Find where the given text appears and provide that cell's center as [X, Y] coordinate. 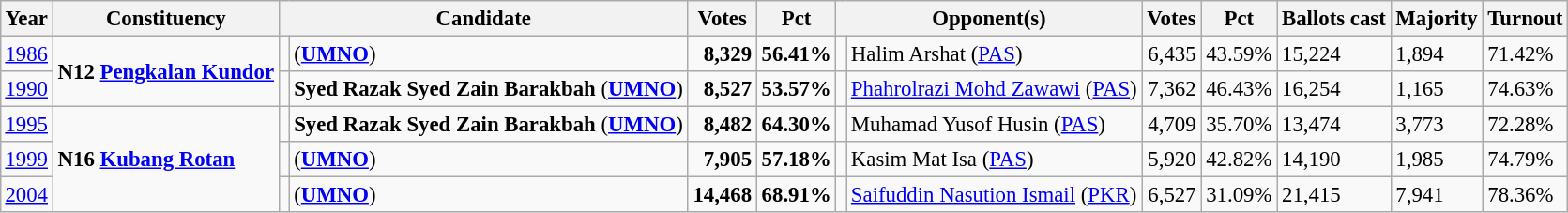
Muhamad Yusof Husin (PAS) [995, 125]
6,435 [1171, 53]
14,468 [723, 195]
5,920 [1171, 160]
64.30% [796, 125]
Year [26, 19]
1,894 [1437, 53]
46.43% [1239, 89]
42.82% [1239, 160]
35.70% [1239, 125]
74.63% [1526, 89]
56.41% [796, 53]
8,329 [723, 53]
7,941 [1437, 195]
68.91% [796, 195]
2004 [26, 195]
1986 [26, 53]
14,190 [1334, 160]
1990 [26, 89]
7,362 [1171, 89]
3,773 [1437, 125]
Saifuddin Nasution Ismail (PKR) [995, 195]
57.18% [796, 160]
16,254 [1334, 89]
N12 Pengkalan Kundor [165, 71]
Opponent(s) [989, 19]
1999 [26, 160]
Kasim Mat Isa (PAS) [995, 160]
43.59% [1239, 53]
71.42% [1526, 53]
Constituency [165, 19]
Candidate [483, 19]
Halim Arshat (PAS) [995, 53]
7,905 [723, 160]
72.28% [1526, 125]
8,527 [723, 89]
1,165 [1437, 89]
1,985 [1437, 160]
15,224 [1334, 53]
Phahrolrazi Mohd Zawawi (PAS) [995, 89]
31.09% [1239, 195]
6,527 [1171, 195]
21,415 [1334, 195]
N16 Kubang Rotan [165, 160]
Ballots cast [1334, 19]
Majority [1437, 19]
4,709 [1171, 125]
78.36% [1526, 195]
74.79% [1526, 160]
1995 [26, 125]
8,482 [723, 125]
13,474 [1334, 125]
Turnout [1526, 19]
53.57% [796, 89]
